Provide the (x, y) coordinate of the cell's center where the given text is located.  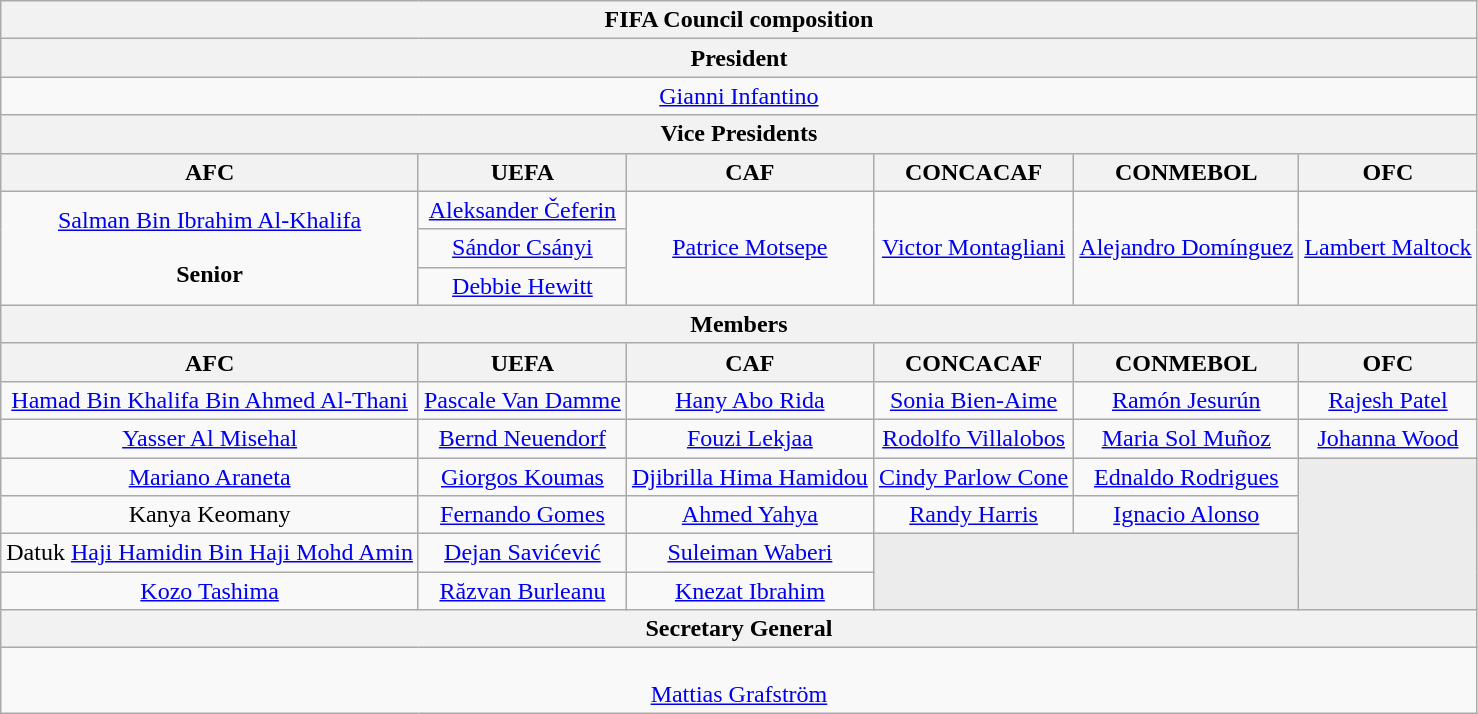
Mariano Araneta (210, 477)
Kozo Tashima (210, 591)
Sonia Bien-Aime (973, 400)
Ednaldo Rodrigues (1186, 477)
Kanya Keomany (210, 515)
Djibrilla Hima Hamidou (750, 477)
Rodolfo Villalobos (973, 438)
FIFA Council composition (739, 20)
Giorgos Koumas (522, 477)
Ignacio Alonso (1186, 515)
Hany Abo Rida (750, 400)
Cindy Parlow Cone (973, 477)
Debbie Hewitt (522, 286)
President (739, 58)
Mattias Grafström (739, 680)
Bernd Neuendorf (522, 438)
Patrice Motsepe (750, 248)
Yasser Al Misehal (210, 438)
Randy Harris (973, 515)
Salman Bin Ibrahim Al-KhalifaSenior (210, 248)
Ahmed Yahya (750, 515)
Maria Sol Muñoz (1186, 438)
Members (739, 324)
Rajesh Patel (1388, 400)
Victor Montagliani (973, 248)
Gianni Infantino (739, 96)
Secretary General (739, 629)
Aleksander Čeferin (522, 210)
Knezat Ibrahim (750, 591)
Datuk Haji Hamidin Bin Haji Mohd Amin (210, 553)
Fouzi Lekjaa (750, 438)
Hamad Bin Khalifa Bin Ahmed Al-Thani (210, 400)
Ramón Jesurún (1186, 400)
Dejan Savićević (522, 553)
Lambert Maltock (1388, 248)
Fernando Gomes (522, 515)
Pascale Van Damme (522, 400)
Sándor Csányi (522, 248)
Suleiman Waberi (750, 553)
Johanna Wood (1388, 438)
Răzvan Burleanu (522, 591)
Alejandro Domínguez (1186, 248)
Vice Presidents (739, 134)
